Find where the given text appears and provide that cell's center as [x, y] coordinate. 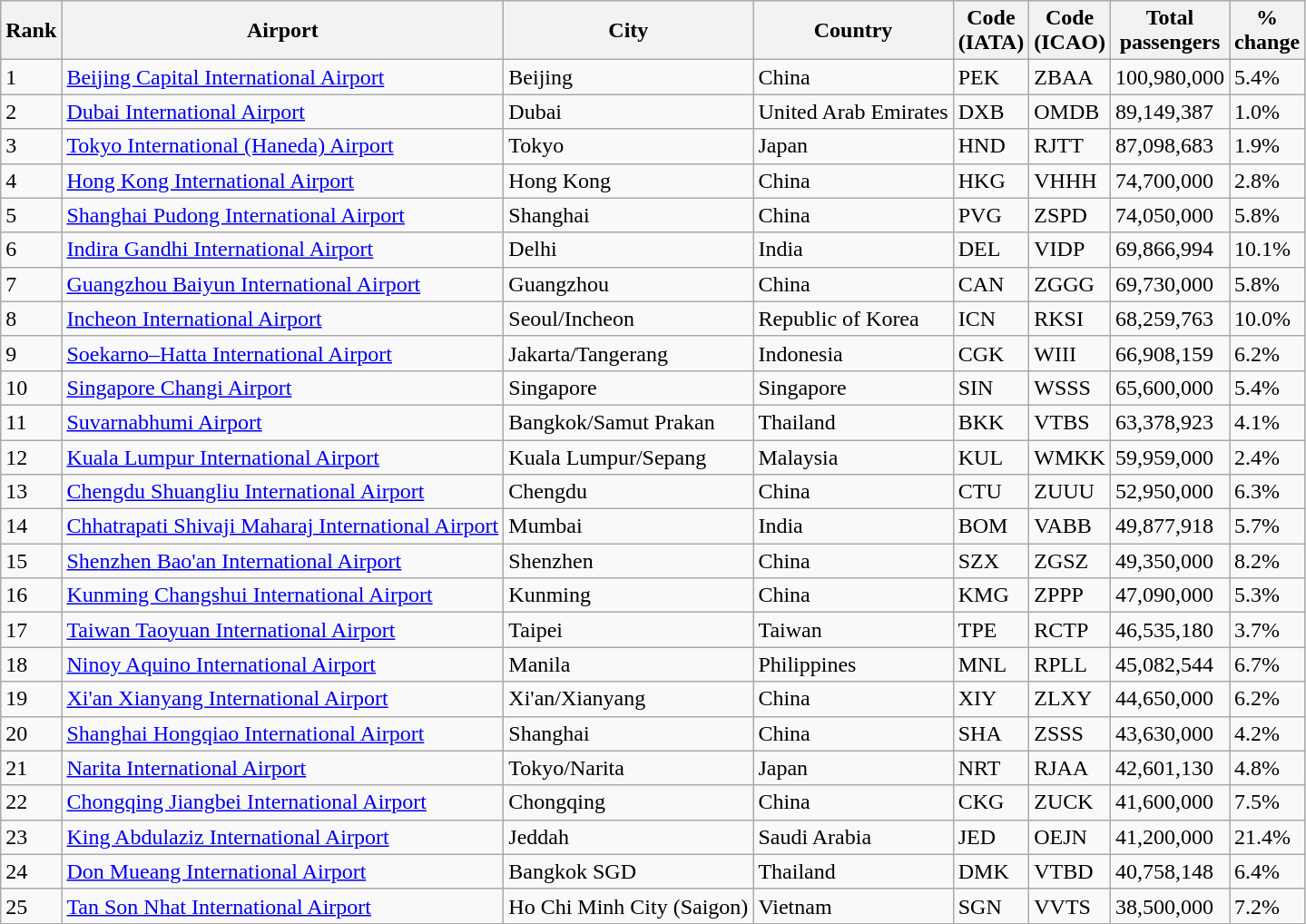
RJAA [1070, 768]
Shenzhen Bao'an International Airport [283, 561]
8.2% [1267, 561]
2 [31, 112]
ZGSZ [1070, 561]
7.5% [1267, 802]
HND [991, 146]
47,090,000 [1169, 595]
Saudi Arabia [853, 837]
JED [991, 837]
19 [31, 699]
3.7% [1267, 630]
City [628, 31]
21 [31, 768]
PEK [991, 77]
15 [31, 561]
ZSPD [1070, 215]
6.7% [1267, 664]
ZBAA [1070, 77]
5.3% [1267, 595]
4.2% [1267, 733]
KUL [991, 457]
Chengdu [628, 492]
Kuala Lumpur/Sepang [628, 457]
Indira Gandhi International Airport [283, 250]
Malaysia [853, 457]
7 [31, 284]
DXB [991, 112]
Guangzhou Baiyun International Airport [283, 284]
2.4% [1267, 457]
Taiwan [853, 630]
Jakarta/Tangerang [628, 353]
VTBS [1070, 422]
Shenzhen [628, 561]
Ho Chi Minh City (Saigon) [628, 906]
DEL [991, 250]
United Arab Emirates [853, 112]
1.0% [1267, 112]
KMG [991, 595]
VABB [1070, 526]
Mumbai [628, 526]
Narita International Airport [283, 768]
1.9% [1267, 146]
SZX [991, 561]
%change [1267, 31]
68,259,763 [1169, 319]
CTU [991, 492]
52,950,000 [1169, 492]
6.3% [1267, 492]
DMK [991, 871]
VTBD [1070, 871]
Dubai [628, 112]
ZUCK [1070, 802]
16 [31, 595]
10.0% [1267, 319]
Country [853, 31]
63,378,923 [1169, 422]
6 [31, 250]
Guangzhou [628, 284]
Dubai International Airport [283, 112]
Chhatrapati Shivaji Maharaj International Airport [283, 526]
4.8% [1267, 768]
PVG [991, 215]
Shanghai Pudong International Airport [283, 215]
Hong Kong [628, 181]
4 [31, 181]
Republic of Korea [853, 319]
41,600,000 [1169, 802]
OEJN [1070, 837]
12 [31, 457]
Tokyo [628, 146]
RKSI [1070, 319]
20 [31, 733]
Philippines [853, 664]
46,535,180 [1169, 630]
Kunming Changshui International Airport [283, 595]
BOM [991, 526]
Bangkok/Samut Prakan [628, 422]
ZUUU [1070, 492]
King Abdulaziz International Airport [283, 837]
7.2% [1267, 906]
RCTP [1070, 630]
9 [31, 353]
74,050,000 [1169, 215]
Kunming [628, 595]
Beijing Capital International Airport [283, 77]
HKG [991, 181]
59,959,000 [1169, 457]
XIY [991, 699]
WSSS [1070, 388]
Code(ICAO) [1070, 31]
5.7% [1267, 526]
69,730,000 [1169, 284]
10.1% [1267, 250]
Chongqing Jiangbei International Airport [283, 802]
74,700,000 [1169, 181]
18 [31, 664]
4.1% [1267, 422]
Tokyo/Narita [628, 768]
14 [31, 526]
Vietnam [853, 906]
10 [31, 388]
ZGGG [1070, 284]
87,098,683 [1169, 146]
43,630,000 [1169, 733]
Rank [31, 31]
CKG [991, 802]
13 [31, 492]
VIDP [1070, 250]
89,149,387 [1169, 112]
5 [31, 215]
Delhi [628, 250]
Xi'an Xianyang International Airport [283, 699]
41,200,000 [1169, 837]
6.4% [1267, 871]
22 [31, 802]
Tokyo International (Haneda) Airport [283, 146]
25 [31, 906]
Hong Kong International Airport [283, 181]
65,600,000 [1169, 388]
TPE [991, 630]
Jeddah [628, 837]
MNL [991, 664]
69,866,994 [1169, 250]
ZSSS [1070, 733]
Totalpassengers [1169, 31]
Taiwan Taoyuan International Airport [283, 630]
WMKK [1070, 457]
44,650,000 [1169, 699]
Tan Son Nhat International Airport [283, 906]
Seoul/Incheon [628, 319]
Incheon International Airport [283, 319]
CAN [991, 284]
CGK [991, 353]
49,350,000 [1169, 561]
Don Mueang International Airport [283, 871]
SHA [991, 733]
RJTT [1070, 146]
Ninoy Aquino International Airport [283, 664]
Code(IATA) [991, 31]
40,758,148 [1169, 871]
2.8% [1267, 181]
1 [31, 77]
BKK [991, 422]
Indonesia [853, 353]
Soekarno–Hatta International Airport [283, 353]
Manila [628, 664]
VVTS [1070, 906]
49,877,918 [1169, 526]
NRT [991, 768]
11 [31, 422]
ICN [991, 319]
38,500,000 [1169, 906]
Xi'an/Xianyang [628, 699]
17 [31, 630]
WIII [1070, 353]
Bangkok SGD [628, 871]
Chongqing [628, 802]
VHHH [1070, 181]
21.4% [1267, 837]
OMDB [1070, 112]
Airport [283, 31]
Singapore Changi Airport [283, 388]
Suvarnabhumi Airport [283, 422]
Kuala Lumpur International Airport [283, 457]
ZPPP [1070, 595]
66,908,159 [1169, 353]
8 [31, 319]
Chengdu Shuangliu International Airport [283, 492]
42,601,130 [1169, 768]
RPLL [1070, 664]
45,082,544 [1169, 664]
100,980,000 [1169, 77]
Taipei [628, 630]
3 [31, 146]
Beijing [628, 77]
24 [31, 871]
SGN [991, 906]
SIN [991, 388]
23 [31, 837]
Shanghai Hongqiao International Airport [283, 733]
ZLXY [1070, 699]
